Return [x, y] of the center of cell containing provided text 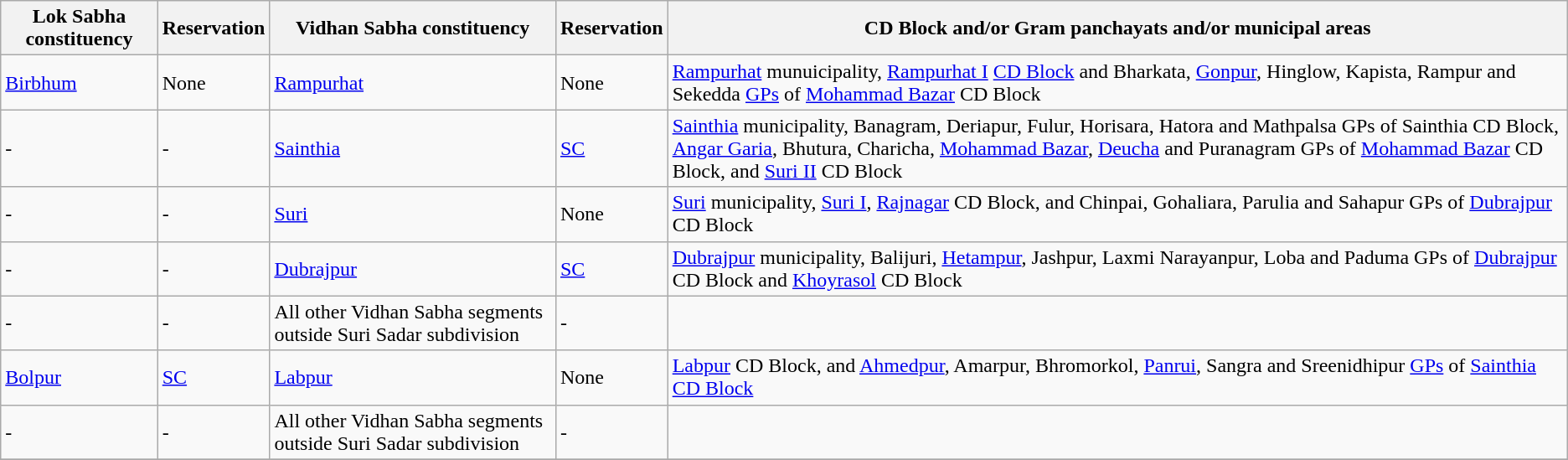
Lok Sabha constituency [79, 28]
Labpur CD Block, and Ahmedpur, Amarpur, Bhromorkol, Panrui, Sangra and Sreenidhipur GPs of Sainthia CD Block [1117, 377]
Bolpur [79, 377]
Dubrajpur municipality, Balijuri, Hetampur, Jashpur, Laxmi Narayanpur, Loba and Paduma GPs of Dubrajpur CD Block and Khoyrasol CD Block [1117, 268]
Vidhan Sabha constituency [413, 28]
Dubrajpur [413, 268]
Rampurhat [413, 82]
Birbhum [79, 82]
Rampurhat munuicipality, Rampurhat I CD Block and Bharkata, Gonpur, Hinglow, Kapista, Rampur and Sekedda GPs of Mohammad Bazar CD Block [1117, 82]
CD Block and/or Gram panchayats and/or municipal areas [1117, 28]
Suri [413, 214]
Suri municipality, Suri I, Rajnagar CD Block, and Chinpai, Gohaliara, Parulia and Sahapur GPs of Dubrajpur CD Block [1117, 214]
Labpur [413, 377]
Sainthia [413, 148]
